Return the [x, y] coordinate for the center point of the cell that contains the specified text.  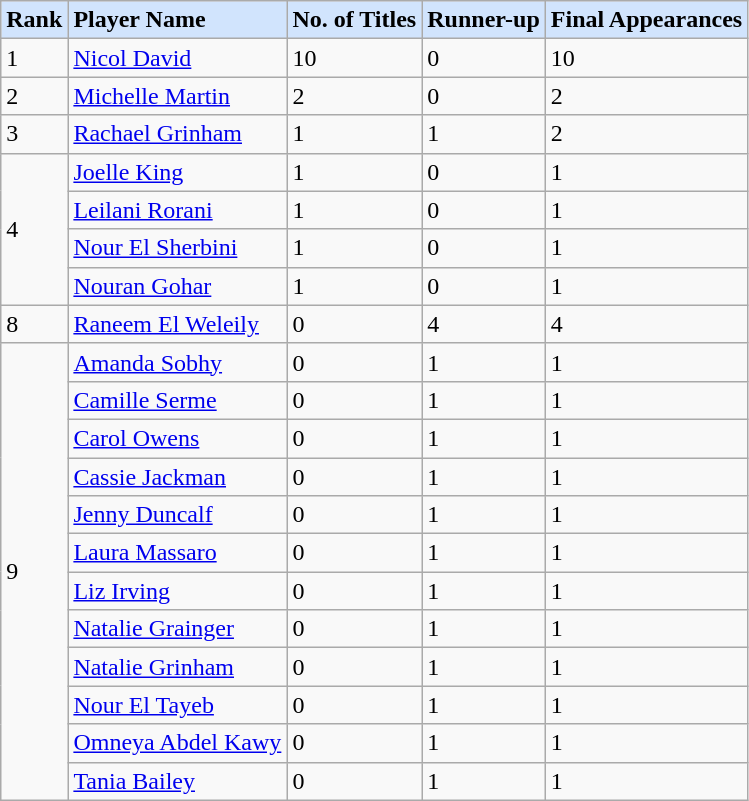
Final Appearances [646, 20]
Tania Bailey [178, 781]
Nour El Tayeb [178, 705]
No. of Titles [354, 20]
Natalie Grainger [178, 629]
Omneya Abdel Kawy [178, 743]
Nicol David [178, 58]
Player Name [178, 20]
Cassie Jackman [178, 477]
Leilani Rorani [178, 210]
Nour El Sherbini [178, 248]
Carol Owens [178, 438]
8 [34, 324]
Runner-up [484, 20]
Joelle King [178, 172]
Camille Serme [178, 400]
Nouran Gohar [178, 286]
9 [34, 572]
Rachael Grinham [178, 134]
Rank [34, 20]
3 [34, 134]
Michelle Martin [178, 96]
Liz Irving [178, 591]
Amanda Sobhy [178, 362]
Natalie Grinham [178, 667]
Raneem El Weleily [178, 324]
Jenny Duncalf [178, 515]
Laura Massaro [178, 553]
